Identify which cell holds the provided text, then report its [X, Y] central coordinate. 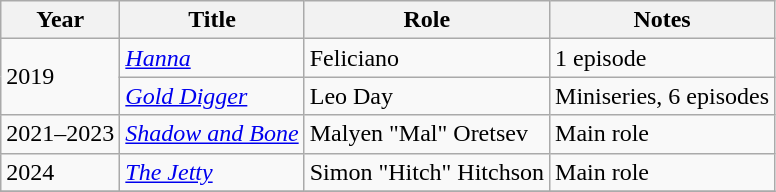
Notes [662, 20]
The Jetty [212, 172]
Gold Digger [212, 96]
Malyen "Mal" Oretsev [426, 134]
Leo Day [426, 96]
Simon "Hitch" Hitchson [426, 172]
Title [212, 20]
2024 [60, 172]
1 episode [662, 58]
2021–2023 [60, 134]
Feliciano [426, 58]
2019 [60, 77]
Shadow and Bone [212, 134]
Role [426, 20]
Miniseries, 6 episodes [662, 96]
Year [60, 20]
Hanna [212, 58]
